Identify which cell holds the provided text, then report its [X, Y] central coordinate. 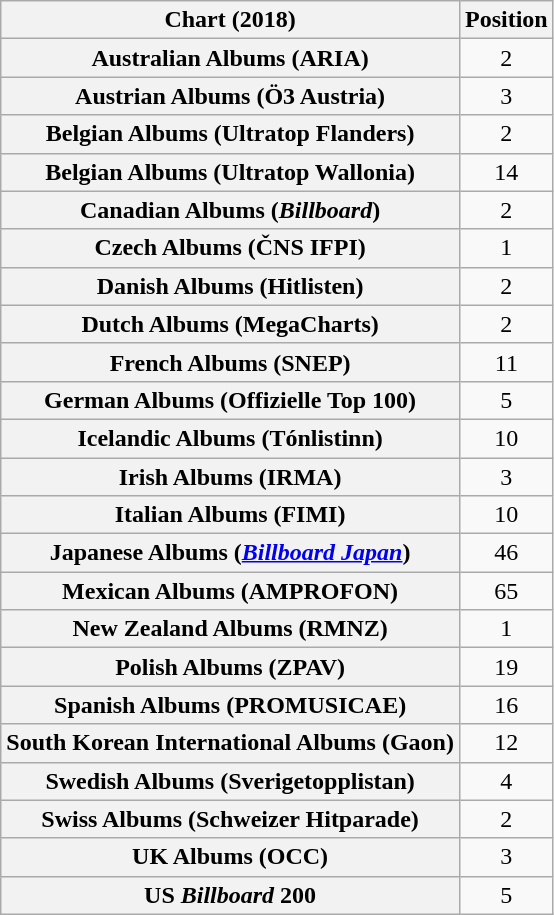
New Zealand Albums (RMNZ) [230, 629]
Australian Albums (ARIA) [230, 58]
Swedish Albums (Sverigetopplistan) [230, 781]
19 [506, 667]
French Albums (SNEP) [230, 362]
Austrian Albums (Ö3 Austria) [230, 96]
Belgian Albums (Ultratop Flanders) [230, 134]
Danish Albums (Hitlisten) [230, 286]
US Billboard 200 [230, 895]
Polish Albums (ZPAV) [230, 667]
Swiss Albums (Schweizer Hitparade) [230, 819]
Italian Albums (FIMI) [230, 515]
65 [506, 591]
4 [506, 781]
Belgian Albums (Ultratop Wallonia) [230, 172]
Position [506, 20]
Japanese Albums (Billboard Japan) [230, 553]
Icelandic Albums (Tónlistinn) [230, 438]
14 [506, 172]
Dutch Albums (MegaCharts) [230, 324]
11 [506, 362]
South Korean International Albums (Gaon) [230, 743]
Canadian Albums (Billboard) [230, 210]
German Albums (Offizielle Top 100) [230, 400]
12 [506, 743]
Irish Albums (IRMA) [230, 477]
46 [506, 553]
UK Albums (OCC) [230, 857]
Mexican Albums (AMPROFON) [230, 591]
16 [506, 705]
Chart (2018) [230, 20]
Czech Albums (ČNS IFPI) [230, 248]
Spanish Albums (PROMUSICAE) [230, 705]
